Capture the cell that displays the provided text and extract its (x, y) central coordinate. 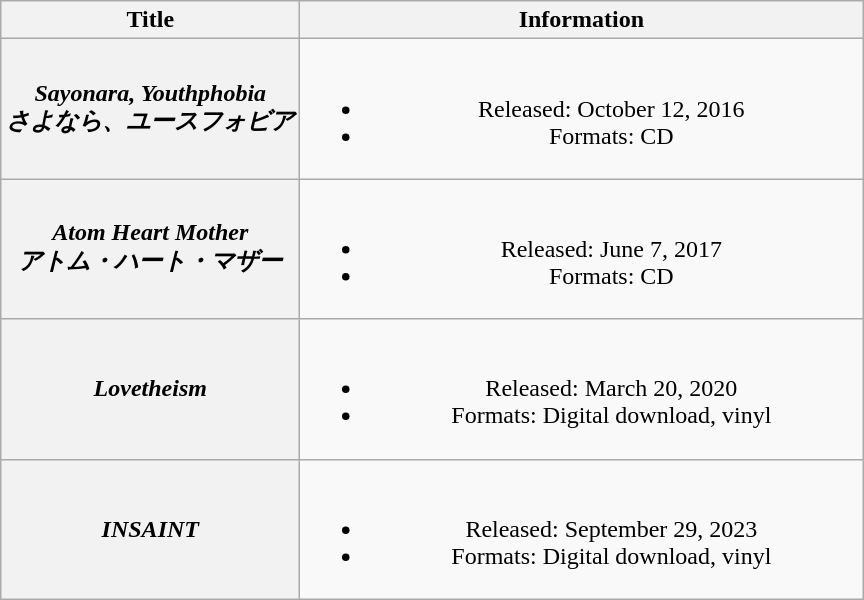
Released: March 20, 2020Formats: Digital download, vinyl (582, 389)
Released: September 29, 2023Formats: Digital download, vinyl (582, 529)
INSAINT (150, 529)
Title (150, 20)
Atom Heart Motherアトム・ハート・マザー (150, 249)
Lovetheism (150, 389)
Released: October 12, 2016Formats: CD (582, 109)
Released: June 7, 2017Formats: CD (582, 249)
Information (582, 20)
Sayonara, Youthphobiaさよなら、ユースフォビア (150, 109)
